Extract the [x, y] coordinate from the center of the cell holding the provided text.  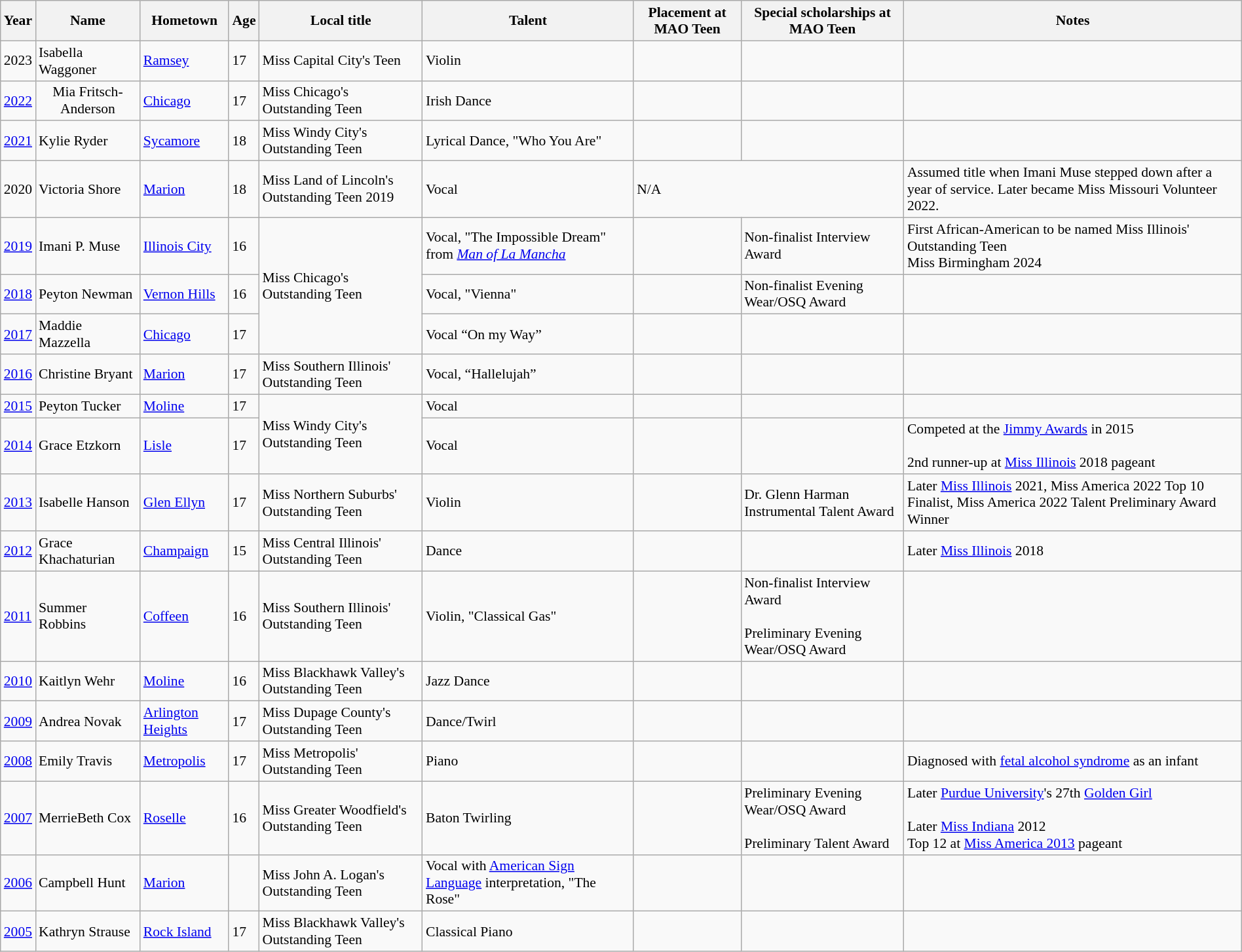
2019 [18, 246]
2015 [18, 406]
Rock Island [185, 931]
2007 [18, 818]
Victoria Shore [88, 190]
Roselle [185, 818]
2013 [18, 503]
Maddie Mazzella [88, 334]
Metropolis [185, 761]
Arlington Heights [185, 722]
Ramsey [185, 60]
Notes [1073, 21]
Miss Central Illinois' Outstanding Teen [341, 551]
2010 [18, 681]
Talent [528, 21]
2020 [18, 190]
Competed at the Jimmy Awards in 20152nd runner-up at Miss Illinois 2018 pageant [1073, 447]
Lyrical Dance, "Who You Are" [528, 141]
Jazz Dance [528, 681]
Peyton Tucker [88, 406]
Piano [528, 761]
Baton Twirling [528, 818]
Later Purdue University's 27th Golden GirlLater Miss Indiana 2012Top 12 at Miss America 2013 pageant [1073, 818]
First African-American to be named Miss Illinois' Outstanding TeenMiss Birmingham 2024 [1073, 246]
Name [88, 21]
Later Miss Illinois 2021, Miss America 2022 Top 10 Finalist, Miss America 2022 Talent Preliminary Award Winner [1073, 503]
2006 [18, 883]
2022 [18, 101]
Irish Dance [528, 101]
Violin, "Classical Gas" [528, 616]
Dance [528, 551]
Assumed title when Imani Muse stepped down after a year of service. Later became Miss Missouri Volunteer 2022. [1073, 190]
Special scholarships at MAO Teen [823, 21]
Sycamore [185, 141]
Miss John A. Logan's Outstanding Teen [341, 883]
Andrea Novak [88, 722]
Vocal, "Vienna" [528, 295]
Mia Fritsch-Anderson [88, 101]
Non-finalist Evening Wear/OSQ Award [823, 295]
2009 [18, 722]
2005 [18, 931]
Diagnosed with fetal alcohol syndrome as an infant [1073, 761]
Lisle [185, 447]
Miss Greater Woodfield's Outstanding Teen [341, 818]
Dr. Glenn Harman Instrumental Talent Award [823, 503]
Vocal, "The Impossible Dream" from Man of La Mancha [528, 246]
Champaign [185, 551]
Age [244, 21]
Miss Land of Lincoln's Outstanding Teen 2019 [341, 190]
Kathryn Strause [88, 931]
Non-finalist Interview AwardPreliminary Evening Wear/OSQ Award [823, 616]
Kaitlyn Wehr [88, 681]
2011 [18, 616]
2012 [18, 551]
2021 [18, 141]
Emily Travis [88, 761]
Preliminary Evening Wear/OSQ AwardPreliminary Talent Award [823, 818]
Imani P. Muse [88, 246]
Campbell Hunt [88, 883]
Grace Etzkorn [88, 447]
Vocal “On my Way” [528, 334]
Vocal, “Hallelujah” [528, 375]
2018 [18, 295]
Isabelle Hanson [88, 503]
Coffeen [185, 616]
Later Miss Illinois 2018 [1073, 551]
2016 [18, 375]
Dance/Twirl [528, 722]
Isabella Waggoner [88, 60]
N/A [769, 190]
Summer Robbins [88, 616]
MerrieBeth Cox [88, 818]
2014 [18, 447]
Christine Bryant [88, 375]
Grace Khachaturian [88, 551]
2008 [18, 761]
Peyton Newman [88, 295]
Illinois City [185, 246]
Year [18, 21]
Non-finalist Interview Award [823, 246]
2023 [18, 60]
Miss Metropolis' Outstanding Teen [341, 761]
Vocal with American Sign Language interpretation, "The Rose" [528, 883]
Miss Dupage County's Outstanding Teen [341, 722]
Glen Ellyn [185, 503]
Miss Capital City's Teen [341, 60]
Local title [341, 21]
Miss Northern Suburbs' Outstanding Teen [341, 503]
Kylie Ryder [88, 141]
2017 [18, 334]
15 [244, 551]
Vernon Hills [185, 295]
Placement at MAO Teen [687, 21]
Classical Piano [528, 931]
Hometown [185, 21]
